Search for the cell housing the specified text and yield its (X, Y) center coordinate. 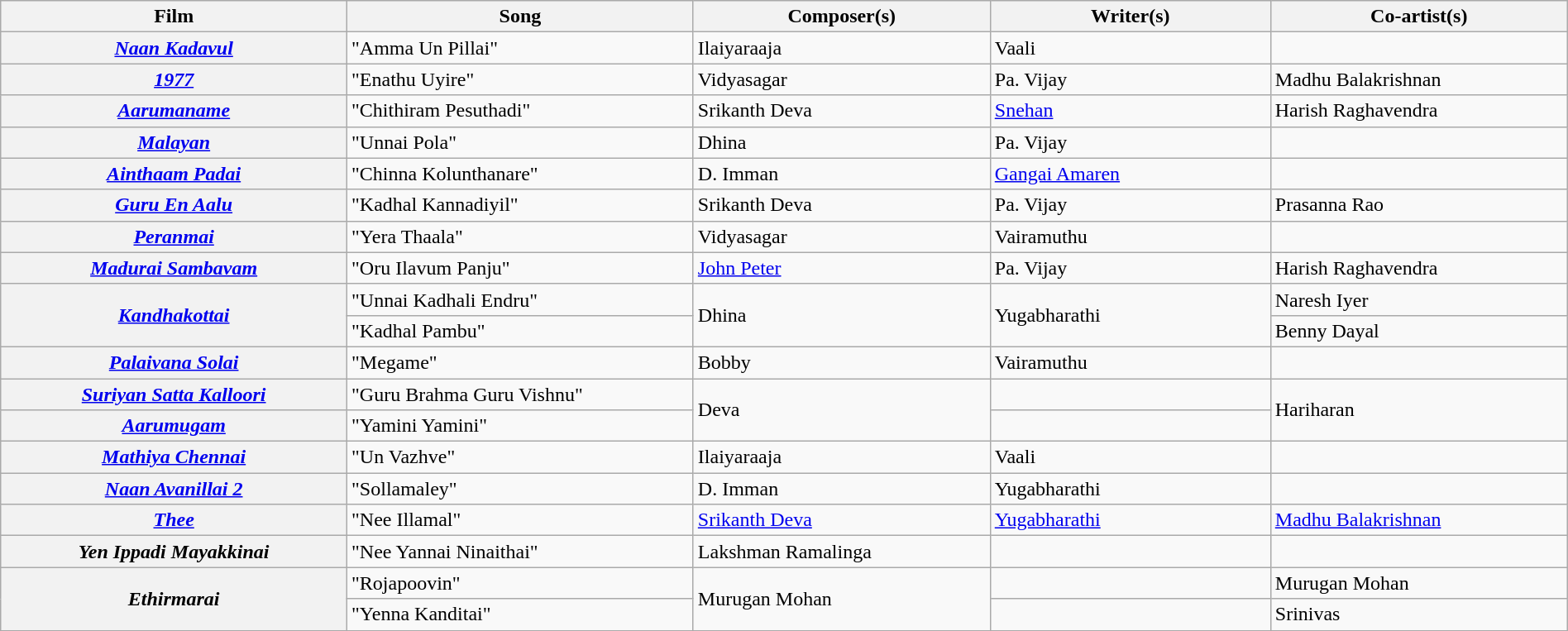
Peranmai (174, 237)
Palaivana Solai (174, 362)
"Chinna Kolunthanare" (521, 174)
Deva (842, 410)
Naresh Iyer (1419, 299)
"Kadhal Kannadiyil" (521, 205)
"Unnai Kadhali Endru" (521, 299)
"Guru Brahma Guru Vishnu" (521, 394)
"Yenna Kanditai" (521, 614)
Composer(s) (842, 17)
"Chithiram Pesuthadi" (521, 111)
Song (521, 17)
"Yamini Yamini" (521, 426)
Benny Dayal (1419, 331)
"Sollamaley" (521, 489)
Hariharan (1419, 410)
Ainthaam Padai (174, 174)
Madurai Sambavam (174, 268)
John Peter (842, 268)
Snehan (1130, 111)
Srinivas (1419, 614)
"Rojapoovin" (521, 583)
"Nee Yannai Ninaithai" (521, 552)
Kandhakottai (174, 315)
1977 (174, 79)
Suriyan Satta Kalloori (174, 394)
Bobby (842, 362)
Guru En Aalu (174, 205)
Co-artist(s) (1419, 17)
"Nee Illamal" (521, 520)
"Amma Un Pillai" (521, 48)
Yen Ippadi Mayakkinai (174, 552)
"Oru Ilavum Panju" (521, 268)
Gangai Amaren (1130, 174)
Malayan (174, 142)
Film (174, 17)
Ethirmarai (174, 599)
"Megame" (521, 362)
"Kadhal Pambu" (521, 331)
Naan Kadavul (174, 48)
Writer(s) (1130, 17)
"Un Vazhve" (521, 457)
Aarumaname (174, 111)
Prasanna Rao (1419, 205)
Thee (174, 520)
"Enathu Uyire" (521, 79)
"Yera Thaala" (521, 237)
Lakshman Ramalinga (842, 552)
Aarumugam (174, 426)
Mathiya Chennai (174, 457)
Naan Avanillai 2 (174, 489)
"Unnai Pola" (521, 142)
